Return the [X, Y] coordinate for the center point of the cell that contains the specified text.  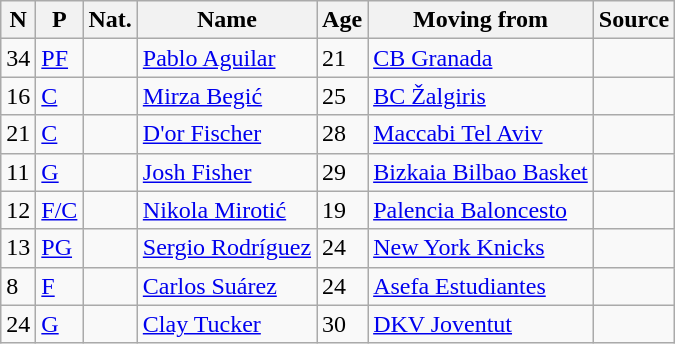
Josh Fisher [226, 172]
P [60, 20]
Clay Tucker [226, 324]
25 [342, 96]
16 [18, 96]
F [60, 286]
19 [342, 210]
Palencia Baloncesto [481, 210]
N [18, 20]
34 [18, 58]
DKV Joventut [481, 324]
New York Knicks [481, 248]
11 [18, 172]
Nikola Mirotić [226, 210]
13 [18, 248]
Age [342, 20]
Moving from [481, 20]
28 [342, 134]
8 [18, 286]
Sergio Rodríguez [226, 248]
BC Žalgiris [481, 96]
Name [226, 20]
D'or Fischer [226, 134]
Mirza Begić [226, 96]
CB Granada [481, 58]
Asefa Estudiantes [481, 286]
Nat. [110, 20]
12 [18, 210]
Carlos Suárez [226, 286]
30 [342, 324]
F/C [60, 210]
Bizkaia Bilbao Basket [481, 172]
Source [634, 20]
PG [60, 248]
Pablo Aguilar [226, 58]
Maccabi Tel Aviv [481, 134]
PF [60, 58]
29 [342, 172]
